Search for the cell housing the specified text and yield its (X, Y) center coordinate. 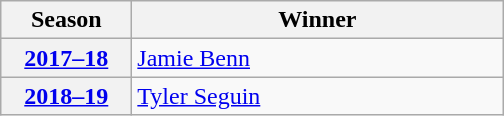
2018–19 (66, 96)
Jamie Benn (318, 58)
Season (66, 20)
Winner (318, 20)
2017–18 (66, 58)
Tyler Seguin (318, 96)
